Detect which cell encompasses the target text, then output its (x, y) center coordinate. 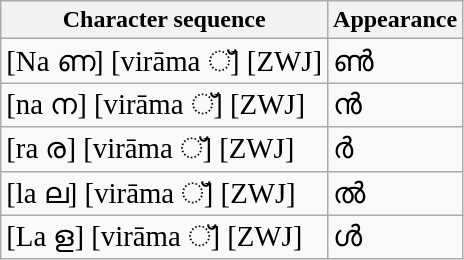
[ra ര] [virāma ്] [ZWJ] (164, 149)
[la ല] [virāma ്] [ZWJ] (164, 193)
Appearance (396, 20)
ല്‍ (396, 193)
ന്‍ (396, 105)
Character sequence (164, 20)
ണ്‍ (396, 61)
[La ള] [virāma ്] [ZWJ] (164, 237)
[na ന] [virāma ്] [ZWJ] (164, 105)
ള്‍ (396, 237)
[Na ണ] [virāma ്] [ZWJ] (164, 61)
ര്‍ (396, 149)
